Capture the cell that displays the provided text and extract its [X, Y] central coordinate. 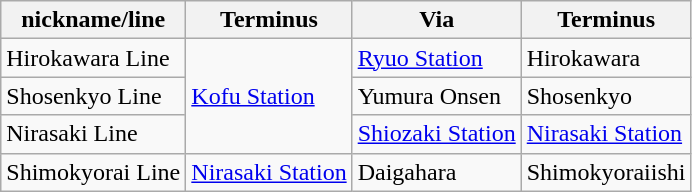
Kofu Station [269, 96]
Via [436, 20]
Shimokyoraiishi [606, 172]
Shiozaki Station [436, 134]
Daigahara [436, 172]
Hirokawara [606, 58]
nickname/line [94, 20]
Shimokyorai Line [94, 172]
Shosenkyo Line [94, 96]
Ryuo Station [436, 58]
Hirokawara Line [94, 58]
Nirasaki Line [94, 134]
Shosenkyo [606, 96]
Yumura Onsen [436, 96]
